Return (x, y) of the center of cell containing provided text 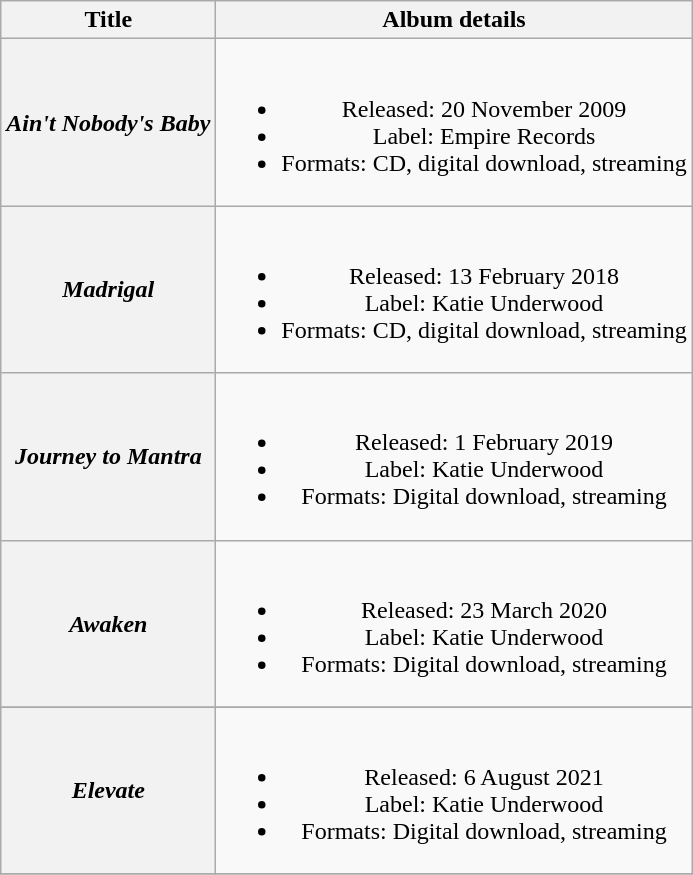
Released: 6 August 2021Label: Katie UnderwoodFormats: Digital download, streaming (454, 790)
Awaken (108, 624)
Elevate (108, 790)
Released: 1 February 2019Label: Katie UnderwoodFormats: Digital download, streaming (454, 456)
Title (108, 20)
Album details (454, 20)
Journey to Mantra (108, 456)
Madrigal (108, 290)
Released: 13 February 2018Label: Katie UnderwoodFormats: CD, digital download, streaming (454, 290)
Ain't Nobody's Baby (108, 122)
Released: 20 November 2009Label: Empire RecordsFormats: CD, digital download, streaming (454, 122)
Released: 23 March 2020Label: Katie UnderwoodFormats: Digital download, streaming (454, 624)
